From the cell containing the given text, extract its center point as [x, y] coordinate. 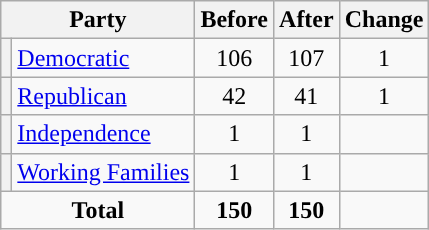
Republican [104, 96]
After [307, 20]
Total [98, 210]
Democratic [104, 58]
Working Families [104, 172]
Independence [104, 134]
107 [307, 58]
Party [98, 20]
Change [384, 20]
106 [234, 58]
42 [234, 96]
Before [234, 20]
41 [307, 96]
